Return [x, y] of the center of cell containing provided text 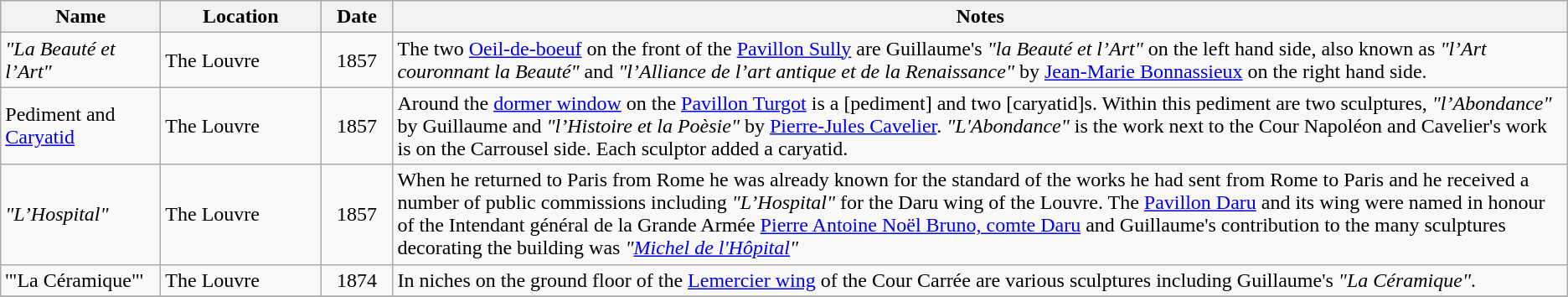
'"La Céramique"' [80, 280]
Location [241, 17]
"L’Hospital" [80, 215]
1874 [357, 280]
"La Beauté et l’Art" [80, 60]
Pediment and Caryatid [80, 126]
In niches on the ground floor of the Lemercier wing of the Cour Carrée are various sculptures including Guillaume's "La Céramique". [980, 280]
Name [80, 17]
Date [357, 17]
Notes [980, 17]
